Provide the [X, Y] coordinate of the cell's center where the given text is located.  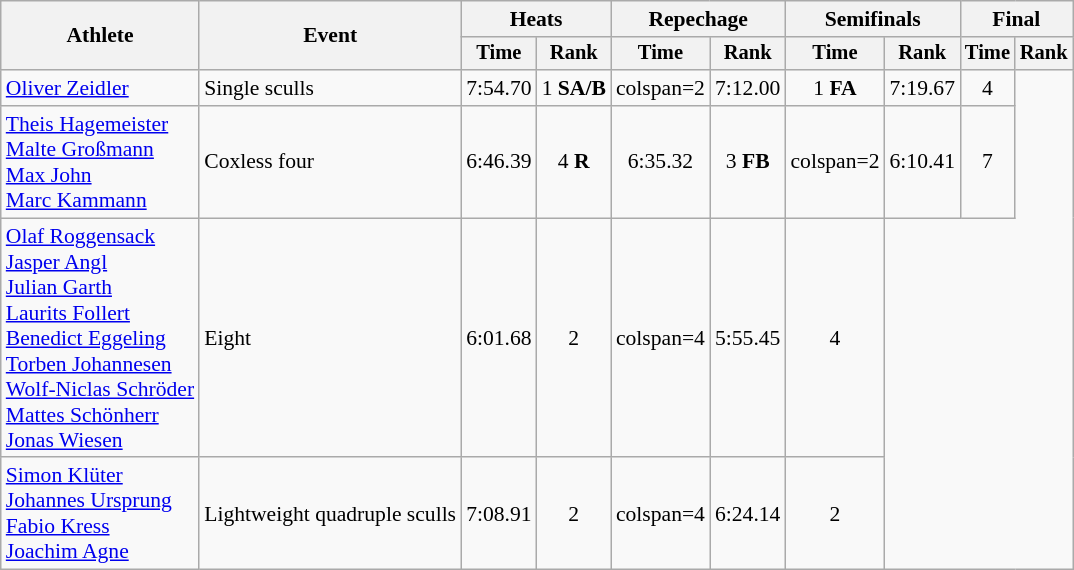
7:12.00 [748, 88]
6:24.14 [748, 514]
4 R [574, 162]
Simon KlüterJohannes UrsprungFabio KressJoachim Agne [100, 514]
Heats [536, 19]
Theis HagemeisterMalte GroßmannMax JohnMarc Kammann [100, 162]
7:08.91 [498, 514]
Coxless four [330, 162]
6:01.68 [498, 338]
1 SA/B [574, 88]
1 FA [834, 88]
6:46.39 [498, 162]
Olaf RoggensackJasper AnglJulian GarthLaurits FollertBenedict EggelingTorben JohannesenWolf-Niclas SchröderMattes SchönherrJonas Wiesen [100, 338]
6:35.32 [660, 162]
Athlete [100, 36]
7:19.67 [922, 88]
5:55.45 [748, 338]
7 [988, 162]
Event [330, 36]
Single sculls [330, 88]
Semifinals [872, 19]
Final [1016, 19]
6:10.41 [922, 162]
3 FB [748, 162]
Lightweight quadruple sculls [330, 514]
Oliver Zeidler [100, 88]
7:54.70 [498, 88]
Repechage [698, 19]
Eight [330, 338]
